From the cell containing the given text, extract its center point as [X, Y] coordinate. 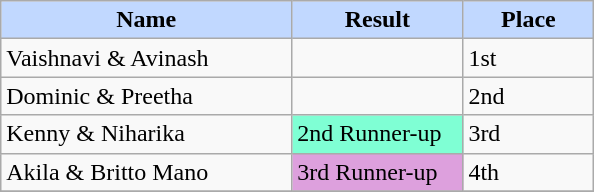
Akila & Britto Mano [146, 172]
Result [378, 20]
Name [146, 20]
3rd Runner-up [378, 172]
Dominic & Preetha [146, 96]
Vaishnavi & Avinash [146, 58]
Place [528, 20]
3rd [528, 134]
Kenny & Niharika [146, 134]
2nd [528, 96]
1st [528, 58]
2nd Runner-up [378, 134]
4th [528, 172]
